Provide the (x, y) coordinate of the cell's center where the given text is located.  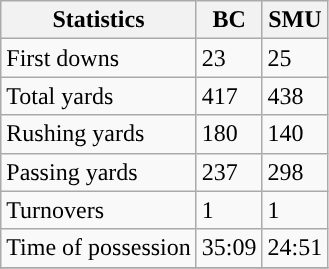
298 (295, 172)
Rushing yards (99, 134)
417 (229, 96)
237 (229, 172)
SMU (295, 20)
BC (229, 20)
Turnovers (99, 210)
140 (295, 134)
Total yards (99, 96)
180 (229, 134)
Statistics (99, 20)
First downs (99, 58)
24:51 (295, 248)
35:09 (229, 248)
Time of possession (99, 248)
23 (229, 58)
438 (295, 96)
25 (295, 58)
Passing yards (99, 172)
